Capture the cell that displays the provided text and extract its [X, Y] central coordinate. 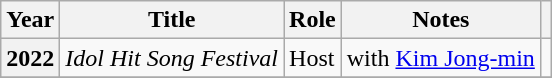
2022 [30, 58]
Title [172, 20]
Year [30, 20]
Idol Hit Song Festival [172, 58]
Host [313, 58]
with Kim Jong-min [440, 58]
Notes [440, 20]
Role [313, 20]
